Locate the cell with the specified text and output its (x, y) center coordinate. 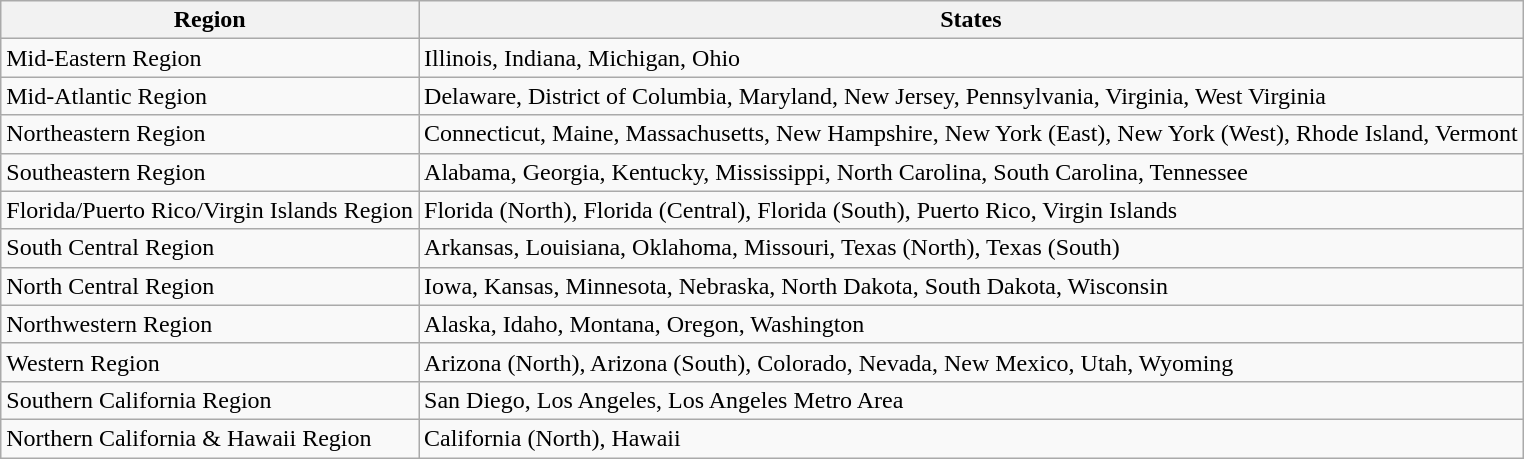
Southern California Region (210, 400)
Northwestern Region (210, 324)
Florida/Puerto Rico/Virgin Islands Region (210, 210)
Northern California & Hawaii Region (210, 438)
Northeastern Region (210, 134)
Iowa, Kansas, Minnesota, Nebraska, North Dakota, South Dakota, Wisconsin (972, 286)
North Central Region (210, 286)
Florida (North), Florida (Central), Florida (South), Puerto Rico, Virgin Islands (972, 210)
Alaska, Idaho, Montana, Oregon, Washington (972, 324)
Connecticut, Maine, Massachusetts, New Hampshire, New York (East), New York (West), Rhode Island, Vermont (972, 134)
Delaware, District of Columbia, Maryland, New Jersey, Pennsylvania, Virginia, West Virginia (972, 96)
Illinois, Indiana, Michigan, Ohio (972, 58)
Mid-Eastern Region (210, 58)
Southeastern Region (210, 172)
South Central Region (210, 248)
Region (210, 20)
Mid-Atlantic Region (210, 96)
States (972, 20)
Alabama, Georgia, Kentucky, Mississippi, North Carolina, South Carolina, Tennessee (972, 172)
San Diego, Los Angeles, Los Angeles Metro Area (972, 400)
Western Region (210, 362)
California (North), Hawaii (972, 438)
Arkansas, Louisiana, Oklahoma, Missouri, Texas (North), Texas (South) (972, 248)
Arizona (North), Arizona (South), Colorado, Nevada, New Mexico, Utah, Wyoming (972, 362)
